Return the (x, y) coordinate for the center point of the cell that contains the specified text.  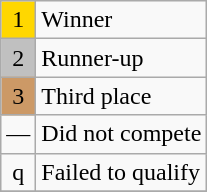
Third place (122, 96)
3 (18, 96)
q (18, 172)
Did not compete (122, 134)
Winner (122, 20)
2 (18, 58)
Runner-up (122, 58)
— (18, 134)
1 (18, 20)
Failed to qualify (122, 172)
